Identify which cell holds the provided text, then report its [X, Y] central coordinate. 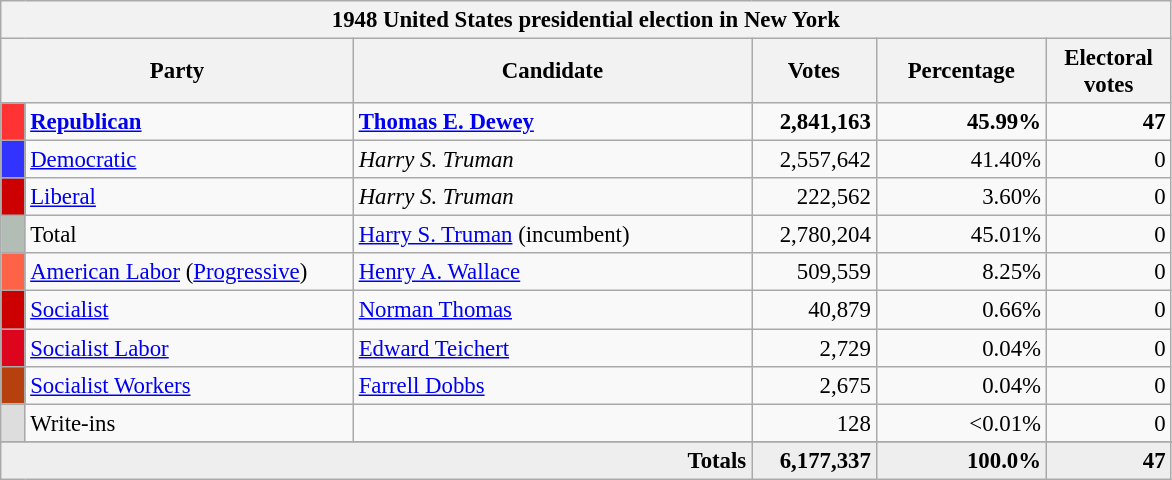
100.0% [961, 460]
Socialist Workers [189, 385]
Write-ins [189, 423]
2,557,642 [814, 160]
3.60% [961, 197]
American Labor (Progressive) [189, 273]
Farrell Dobbs [552, 385]
45.01% [961, 235]
Edward Teichert [552, 348]
1948 United States presidential election in New York [586, 20]
222,562 [814, 197]
Electoral votes [1108, 72]
Party [178, 72]
Totals [376, 460]
2,729 [814, 348]
Norman Thomas [552, 310]
Harry S. Truman (incumbent) [552, 235]
509,559 [814, 273]
2,841,163 [814, 122]
Democratic [189, 160]
Republican [189, 122]
Candidate [552, 72]
Henry A. Wallace [552, 273]
40,879 [814, 310]
<0.01% [961, 423]
Percentage [961, 72]
2,780,204 [814, 235]
Socialist Labor [189, 348]
41.40% [961, 160]
0.66% [961, 310]
Votes [814, 72]
128 [814, 423]
2,675 [814, 385]
8.25% [961, 273]
45.99% [961, 122]
Thomas E. Dewey [552, 122]
Total [189, 235]
6,177,337 [814, 460]
Socialist [189, 310]
Liberal [189, 197]
